Determine the [X, Y] coordinate at the center of the cell enclosing the given text.  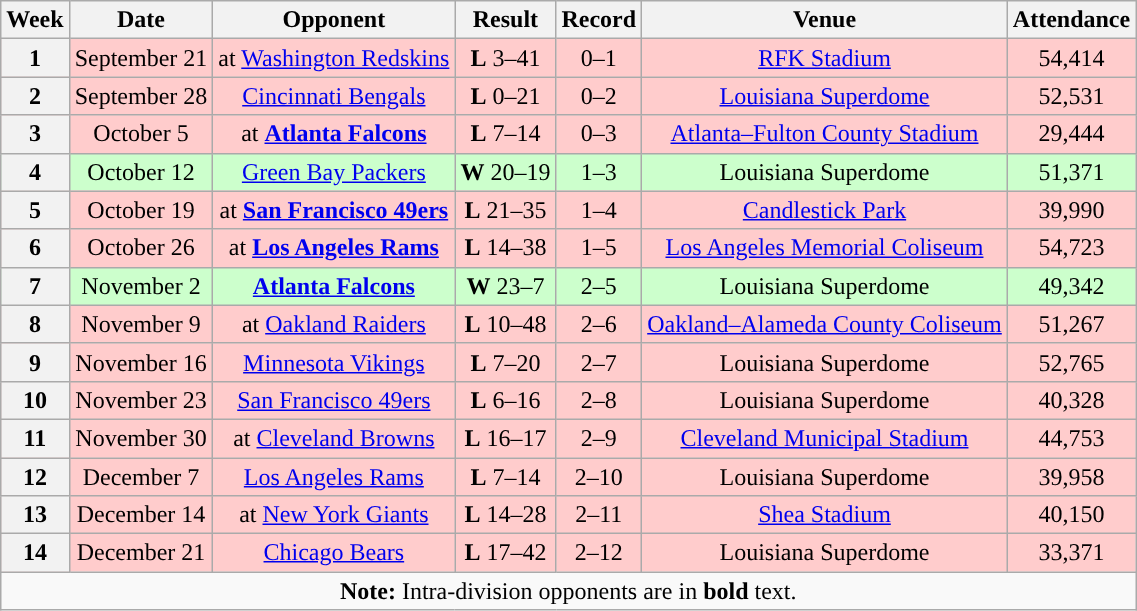
Chicago Bears [334, 553]
Cincinnati Bengals [334, 96]
Shea Stadium [825, 515]
September 21 [141, 58]
12 [35, 477]
9 [35, 362]
1–5 [599, 248]
2–11 [599, 515]
2–7 [599, 362]
39,990 [1071, 210]
11 [35, 438]
0–3 [599, 134]
44,753 [1071, 438]
10 [35, 400]
33,371 [1071, 553]
December 21 [141, 553]
2–5 [599, 286]
40,150 [1071, 515]
at Oakland Raiders [334, 324]
2 [35, 96]
October 19 [141, 210]
at Washington Redskins [334, 58]
0–2 [599, 96]
29,444 [1071, 134]
Minnesota Vikings [334, 362]
52,531 [1071, 96]
L 10–48 [506, 324]
52,765 [1071, 362]
at Atlanta Falcons [334, 134]
L 17–42 [506, 553]
4 [35, 172]
54,414 [1071, 58]
Record [599, 20]
Opponent [334, 20]
Atlanta–Fulton County Stadium [825, 134]
51,371 [1071, 172]
L 0–21 [506, 96]
Los Angeles Rams [334, 477]
November 23 [141, 400]
1–3 [599, 172]
Cleveland Municipal Stadium [825, 438]
Atlanta Falcons [334, 286]
8 [35, 324]
W 20–19 [506, 172]
3 [35, 134]
7 [35, 286]
L 7–20 [506, 362]
L 3–41 [506, 58]
September 28 [141, 96]
November 9 [141, 324]
L 16–17 [506, 438]
2–8 [599, 400]
2–10 [599, 477]
0–1 [599, 58]
L 6–16 [506, 400]
November 30 [141, 438]
2–9 [599, 438]
1 [35, 58]
Oakland–Alameda County Coliseum [825, 324]
1–4 [599, 210]
October 5 [141, 134]
5 [35, 210]
6 [35, 248]
October 12 [141, 172]
W 23–7 [506, 286]
Los Angeles Memorial Coliseum [825, 248]
December 14 [141, 515]
Venue [825, 20]
Green Bay Packers [334, 172]
October 26 [141, 248]
December 7 [141, 477]
39,958 [1071, 477]
2–12 [599, 553]
Note: Intra-division opponents are in bold text. [568, 591]
San Francisco 49ers [334, 400]
November 2 [141, 286]
L 21–35 [506, 210]
at San Francisco 49ers [334, 210]
Week [35, 20]
at Los Angeles Rams [334, 248]
51,267 [1071, 324]
Result [506, 20]
November 16 [141, 362]
Candlestick Park [825, 210]
2–6 [599, 324]
L 14–28 [506, 515]
49,342 [1071, 286]
14 [35, 553]
Attendance [1071, 20]
54,723 [1071, 248]
L 14–38 [506, 248]
RFK Stadium [825, 58]
at Cleveland Browns [334, 438]
at New York Giants [334, 515]
Date [141, 20]
40,328 [1071, 400]
13 [35, 515]
